Determine the [X, Y] coordinate at the center of the cell enclosing the given text.  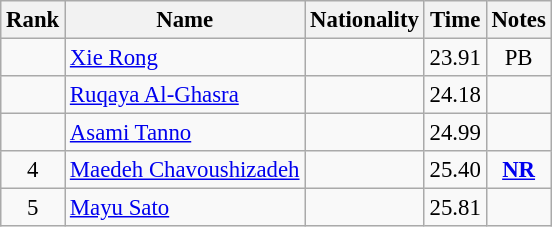
Nationality [364, 20]
Asami Tanno [185, 133]
5 [33, 208]
Time [455, 20]
Mayu Sato [185, 208]
24.99 [455, 133]
Xie Rong [185, 58]
Notes [518, 20]
23.91 [455, 58]
PB [518, 58]
25.40 [455, 170]
24.18 [455, 95]
4 [33, 170]
Name [185, 20]
Rank [33, 20]
25.81 [455, 208]
Maedeh Chavoushizadeh [185, 170]
Ruqaya Al-Ghasra [185, 95]
NR [518, 170]
